Identify which cell holds the provided text, then report its [x, y] central coordinate. 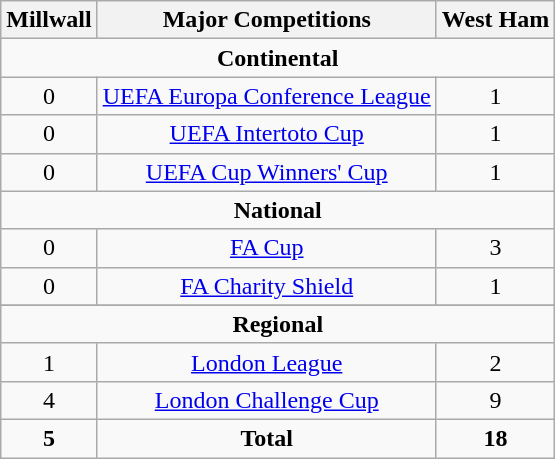
FA Cup [266, 248]
UEFA Cup Winners' Cup [266, 172]
Continental [278, 58]
9 [495, 400]
UEFA Europa Conference League [266, 96]
FA Charity Shield [266, 286]
London League [266, 362]
UEFA Intertoto Cup [266, 134]
18 [495, 438]
3 [495, 248]
Regional [278, 324]
4 [49, 400]
Major Competitions [266, 20]
London Challenge Cup [266, 400]
National [278, 210]
Millwall [49, 20]
Total [266, 438]
5 [49, 438]
2 [495, 362]
West Ham [495, 20]
